Provide the (x, y) coordinate of the cell's center where the given text is located.  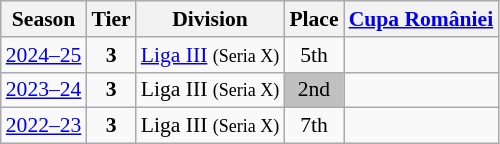
2022–23 (44, 126)
2023–24 (44, 90)
Tier (110, 19)
5th (314, 55)
7th (314, 126)
Division (210, 19)
2nd (314, 90)
Place (314, 19)
Cupa României (422, 19)
Season (44, 19)
2024–25 (44, 55)
